From the cell containing the given text, extract its center point as (x, y) coordinate. 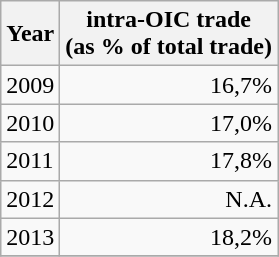
17,8% (169, 161)
2012 (30, 199)
2011 (30, 161)
2010 (30, 123)
18,2% (169, 237)
2009 (30, 85)
Year (30, 34)
16,7% (169, 85)
intra-OIC trade(as % of total trade) (169, 34)
N.A. (169, 199)
17,0% (169, 123)
2013 (30, 237)
